Determine the (x, y) coordinate at the center of the cell enclosing the given text.  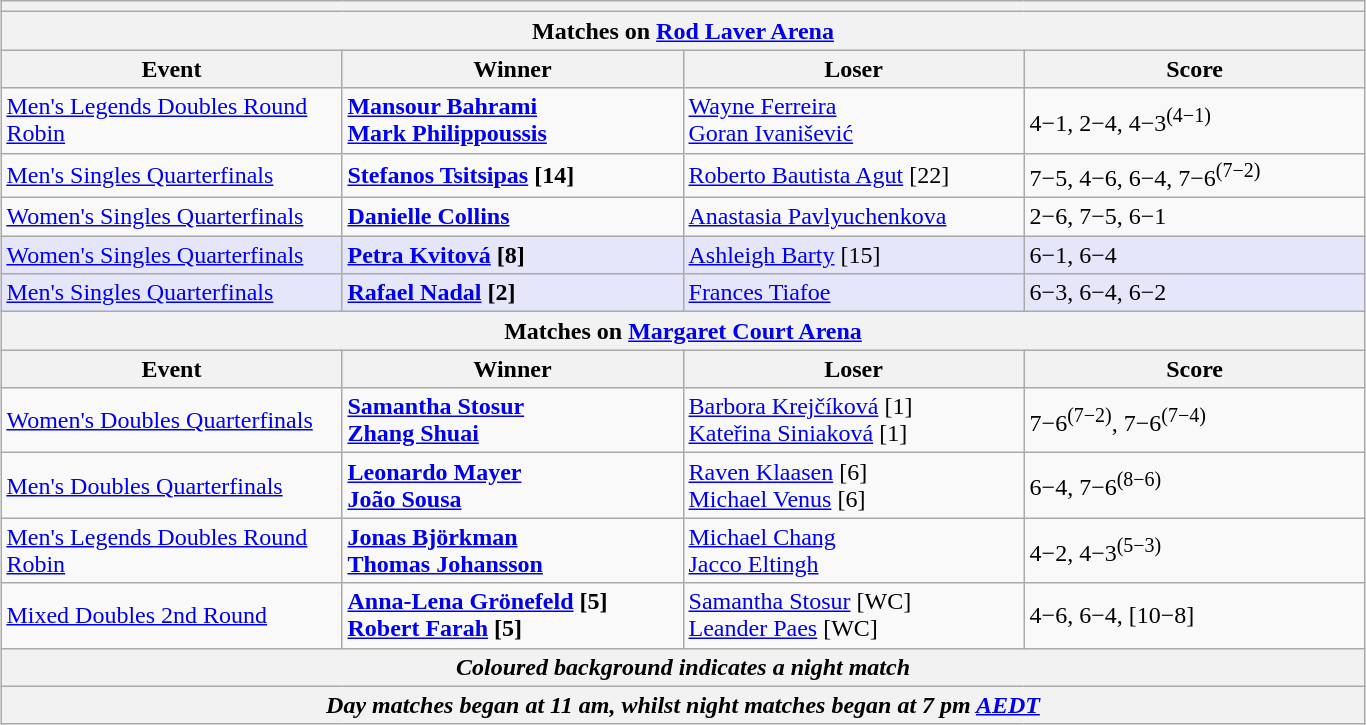
Anna-Lena Grönefeld [5] Robert Farah [5] (512, 616)
6−4, 7−6(8−6) (1194, 486)
Matches on Margaret Court Arena (683, 331)
Mansour Bahrami Mark Philippoussis (512, 120)
Wayne Ferreira Goran Ivanišević (854, 120)
Ashleigh Barty [15] (854, 255)
Samantha Stosur Zhang Shuai (512, 420)
7−5, 4−6, 6−4, 7−6(7−2) (1194, 176)
Barbora Krejčíková [1] Kateřina Siniaková [1] (854, 420)
Matches on Rod Laver Arena (683, 31)
Stefanos Tsitsipas [14] (512, 176)
4−6, 6−4, [10−8] (1194, 616)
4−1, 2−4, 4−3(4−1) (1194, 120)
Michael Chang Jacco Eltingh (854, 550)
Day matches began at 11 am, whilst night matches began at 7 pm AEDT (683, 705)
Coloured background indicates a night match (683, 667)
4−2, 4−3(5−3) (1194, 550)
Frances Tiafoe (854, 293)
Rafael Nadal [2] (512, 293)
Samantha Stosur [WC] Leander Paes [WC] (854, 616)
Men's Doubles Quarterfinals (172, 486)
Mixed Doubles 2nd Round (172, 616)
7−6(7−2), 7−6(7−4) (1194, 420)
2−6, 7−5, 6−1 (1194, 217)
Anastasia Pavlyuchenkova (854, 217)
6−1, 6−4 (1194, 255)
Women's Doubles Quarterfinals (172, 420)
6−3, 6−4, 6−2 (1194, 293)
Roberto Bautista Agut [22] (854, 176)
Petra Kvitová [8] (512, 255)
Leonardo Mayer João Sousa (512, 486)
Danielle Collins (512, 217)
Raven Klaasen [6] Michael Venus [6] (854, 486)
Jonas Björkman Thomas Johansson (512, 550)
